Extract the (x, y) coordinate from the center of the cell holding the provided text.  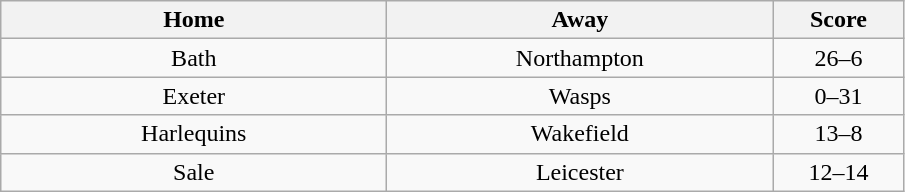
Bath (194, 58)
Sale (194, 172)
Wakefield (580, 134)
12–14 (838, 172)
Wasps (580, 96)
Northampton (580, 58)
Home (194, 20)
26–6 (838, 58)
Exeter (194, 96)
Harlequins (194, 134)
Leicester (580, 172)
0–31 (838, 96)
Score (838, 20)
Away (580, 20)
13–8 (838, 134)
